Pinpoint the cell where the given text exists, returning its (x, y) midpoint coordinate. 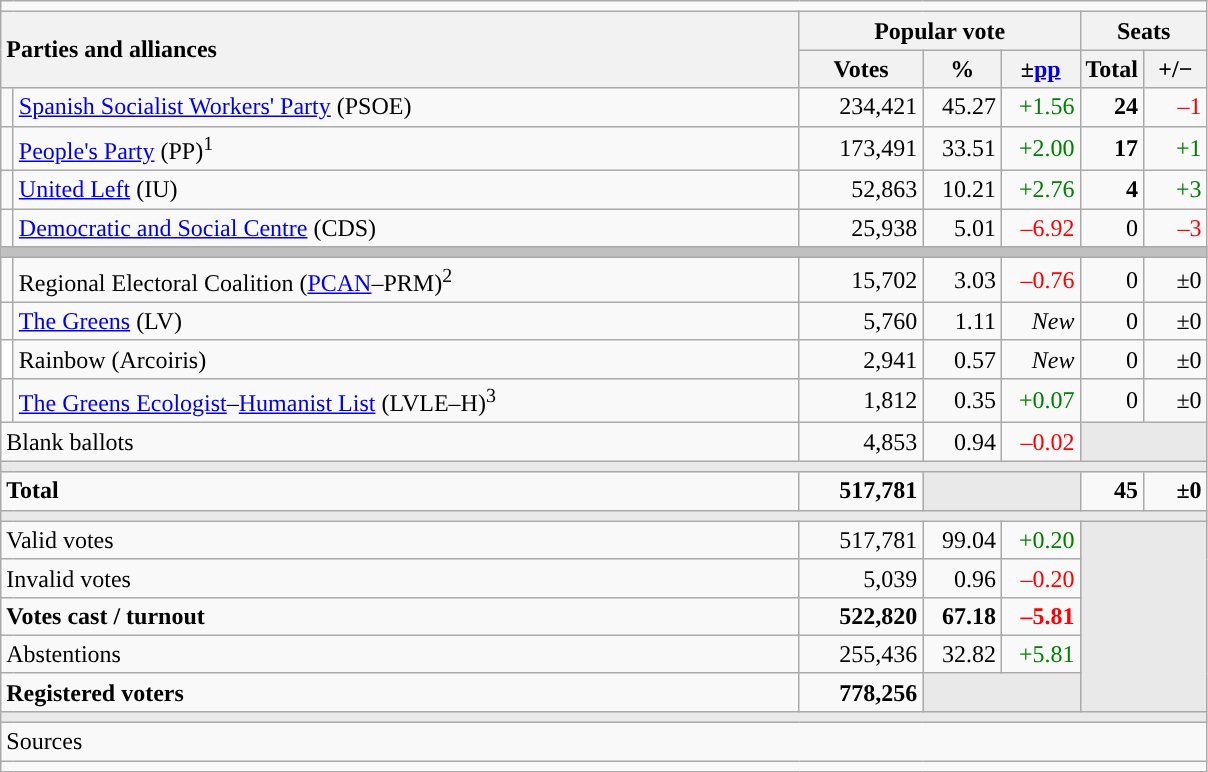
Regional Electoral Coalition (PCAN–PRM)2 (406, 280)
5,039 (861, 578)
52,863 (861, 190)
Rainbow (Arcoiris) (406, 359)
The Greens (LV) (406, 321)
67.18 (962, 616)
45 (1112, 491)
–0.20 (1040, 578)
+1.56 (1040, 107)
+0.20 (1040, 540)
–5.81 (1040, 616)
+2.00 (1040, 148)
–0.02 (1040, 442)
4,853 (861, 442)
Invalid votes (400, 578)
0.94 (962, 442)
Registered voters (400, 692)
The Greens Ecologist–Humanist List (LVLE–H)3 (406, 400)
3.03 (962, 280)
Parties and alliances (400, 50)
4 (1112, 190)
People's Party (PP)1 (406, 148)
United Left (IU) (406, 190)
+/− (1176, 69)
+3 (1176, 190)
±pp (1040, 69)
–1 (1176, 107)
Democratic and Social Centre (CDS) (406, 228)
778,256 (861, 692)
10.21 (962, 190)
+0.07 (1040, 400)
234,421 (861, 107)
Votes cast / turnout (400, 616)
24 (1112, 107)
Sources (604, 742)
% (962, 69)
5,760 (861, 321)
0.96 (962, 578)
1,812 (861, 400)
5.01 (962, 228)
Abstentions (400, 654)
173,491 (861, 148)
+1 (1176, 148)
0.57 (962, 359)
–0.76 (1040, 280)
–6.92 (1040, 228)
Popular vote (940, 31)
Valid votes (400, 540)
–3 (1176, 228)
Spanish Socialist Workers' Party (PSOE) (406, 107)
17 (1112, 148)
255,436 (861, 654)
15,702 (861, 280)
1.11 (962, 321)
+2.76 (1040, 190)
32.82 (962, 654)
45.27 (962, 107)
Seats (1144, 31)
2,941 (861, 359)
+5.81 (1040, 654)
Blank ballots (400, 442)
99.04 (962, 540)
Votes (861, 69)
33.51 (962, 148)
522,820 (861, 616)
25,938 (861, 228)
0.35 (962, 400)
